From the cell containing the given text, extract its center point as (X, Y) coordinate. 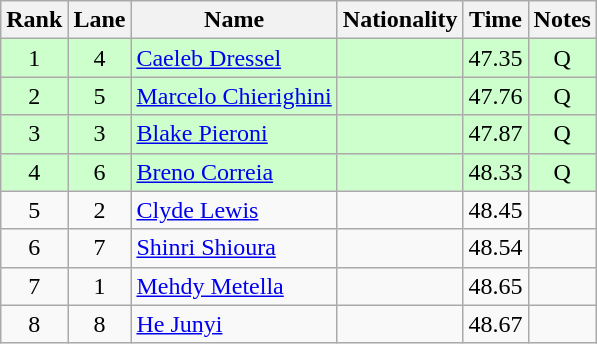
47.87 (496, 134)
47.35 (496, 58)
Time (496, 20)
Shinri Shioura (234, 248)
Lane (100, 20)
48.54 (496, 248)
Breno Correia (234, 172)
48.67 (496, 324)
48.33 (496, 172)
Clyde Lewis (234, 210)
Name (234, 20)
Blake Pieroni (234, 134)
48.45 (496, 210)
Nationality (400, 20)
Marcelo Chierighini (234, 96)
He Junyi (234, 324)
Caeleb Dressel (234, 58)
Mehdy Metella (234, 286)
48.65 (496, 286)
47.76 (496, 96)
Notes (562, 20)
Rank (34, 20)
